Identify which cell holds the provided text, then report its [x, y] central coordinate. 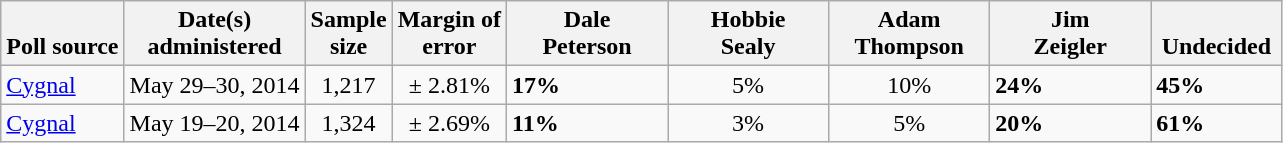
± 2.81% [449, 85]
HobbieSealy [748, 34]
1,217 [348, 85]
May 19–20, 2014 [214, 123]
17% [588, 85]
10% [910, 85]
May 29–30, 2014 [214, 85]
Margin oferror [449, 34]
24% [1070, 85]
DalePeterson [588, 34]
11% [588, 123]
61% [1216, 123]
20% [1070, 123]
Samplesize [348, 34]
Date(s)administered [214, 34]
3% [748, 123]
45% [1216, 85]
JimZeigler [1070, 34]
± 2.69% [449, 123]
1,324 [348, 123]
Undecided [1216, 34]
AdamThompson [910, 34]
Poll source [62, 34]
